Return the (X, Y) coordinate for the center point of the cell that contains the specified text.  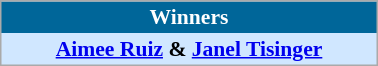
Aimee Ruiz & Janel Tisinger (189, 49)
Winners (189, 17)
